Detect which cell encompasses the target text, then output its (x, y) center coordinate. 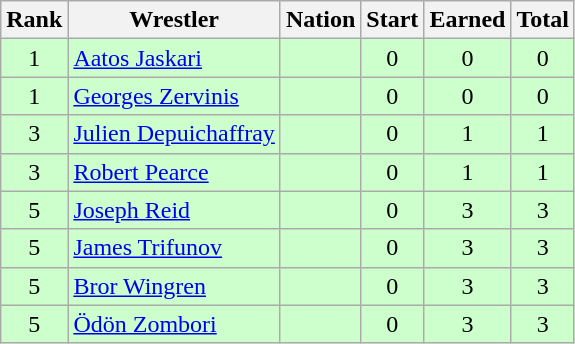
Total (543, 20)
Julien Depuichaffray (174, 134)
Rank (34, 20)
James Trifunov (174, 248)
Robert Pearce (174, 172)
Earned (468, 20)
Bror Wingren (174, 286)
Joseph Reid (174, 210)
Start (392, 20)
Georges Zervinis (174, 96)
Ödön Zombori (174, 324)
Wrestler (174, 20)
Aatos Jaskari (174, 58)
Nation (320, 20)
